Capture the cell that displays the provided text and extract its (x, y) central coordinate. 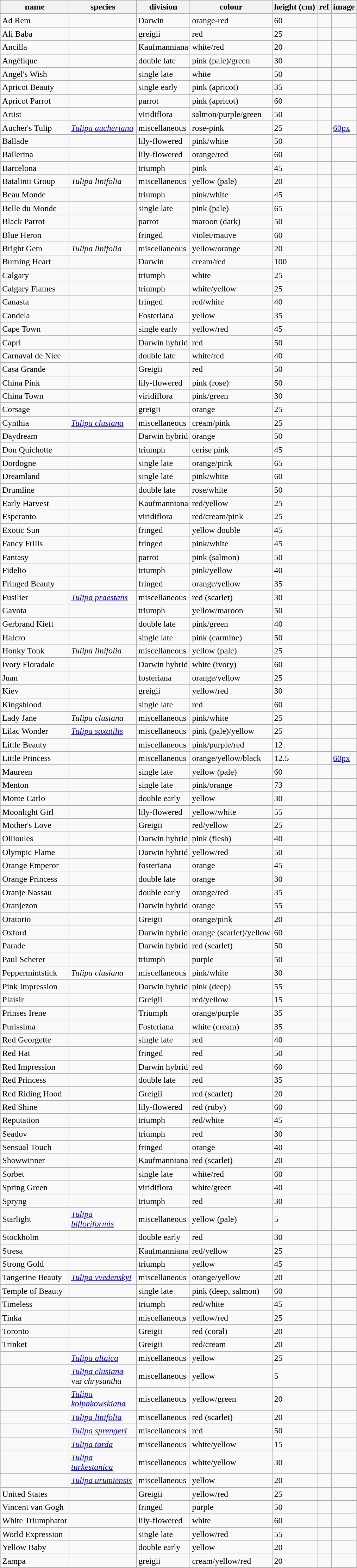
Tulipa tarda (103, 1444)
pink/orange (231, 785)
Temple of Beauty (35, 1291)
rose-pink (231, 128)
Burning Heart (35, 262)
Gavota (35, 611)
Maureen (35, 771)
Early Harvest (35, 503)
Daydream (35, 436)
Halcro (35, 638)
species (103, 7)
Calgary (35, 275)
Ali Baba (35, 34)
Kingsblood (35, 705)
image (344, 7)
name (35, 7)
Gerbrand Kieft (35, 624)
Ad Rem (35, 20)
Carnaval de Nice (35, 356)
73 (295, 785)
Spryng (35, 1201)
Timeless (35, 1304)
Tulipa aucheriana (103, 128)
Red Hat (35, 1053)
Tinka (35, 1318)
Lady Jane (35, 718)
Cynthia (35, 423)
Lilac Wonder (35, 731)
Fringed Beauty (35, 584)
Yellow Baby (35, 1548)
Fancy Frills (35, 543)
division (163, 7)
Fantasy (35, 557)
yellow double (231, 530)
pink (deep) (231, 986)
red/cream/pink (231, 517)
pink (carmine) (231, 638)
Tulipa clusiana var chrysantha (103, 1376)
maroon (dark) (231, 222)
cream/red (231, 262)
Plaisir (35, 1000)
Pink Impression (35, 986)
Exotic Sun (35, 530)
Sorbet (35, 1174)
Triumph (163, 1013)
pink (pale)/green (231, 61)
Menton (35, 785)
colour (231, 7)
Tulipa praestans (103, 597)
cerise pink (231, 450)
Canasta (35, 302)
Black Parrot (35, 222)
Fidelio (35, 570)
orange/yellow/black (231, 758)
yellow/orange (231, 248)
Seadov (35, 1134)
pink/purple/red (231, 745)
violet/mauve (231, 235)
Blue Heron (35, 235)
cream/yellow/red (231, 1561)
Casa Grande (35, 369)
Olympic Flame (35, 852)
white (cream) (231, 1027)
Angélique (35, 61)
Tulipa sprengeri (103, 1431)
salmon/purple/green (231, 114)
pink (flesh) (231, 839)
Oranjezon (35, 906)
Prinses Irene (35, 1013)
China Town (35, 396)
Spring Green (35, 1187)
Reputation (35, 1120)
Corsage (35, 410)
12 (295, 745)
Calgary Flames (35, 289)
height (cm) (295, 7)
Ancilla (35, 47)
Showwinner (35, 1161)
Paul Scherer (35, 959)
pink (salmon) (231, 557)
Dreamland (35, 476)
Artist (35, 114)
Ballade (35, 141)
pink (231, 168)
Tulipa bifloriformis (103, 1219)
Red Princess (35, 1080)
Honky Tonk (35, 651)
red/cream (231, 1345)
Ballerina (35, 154)
Monte Carlo (35, 798)
orange (scarlet)/yellow (231, 933)
World Expression (35, 1534)
12.5 (295, 758)
Sensual Touch (35, 1147)
Apricot Beauty (35, 87)
Tulipa vvedenskyi (103, 1278)
pink (rose) (231, 382)
cream/pink (231, 423)
Dordogne (35, 463)
Red Georgette (35, 1040)
white/green (231, 1187)
Stockholm (35, 1237)
Oxford (35, 933)
pink/yellow (231, 570)
Beau Monde (35, 195)
Zampa (35, 1561)
Don Quichotte (35, 450)
Red Riding Hood (35, 1094)
Tulipa saxatilis (103, 731)
Esperanto (35, 517)
Peppermintstick (35, 973)
Juan (35, 678)
United States (35, 1494)
Fusilier (35, 597)
Capri (35, 342)
Oranje Nassau (35, 892)
Starlight (35, 1219)
red (coral) (231, 1331)
pink (deep, salmon) (231, 1291)
pink (pale) (231, 208)
Tulipa turkestanica (103, 1462)
ref (324, 7)
Orange Princess (35, 879)
Apricot Parrot (35, 101)
Stresa (35, 1251)
Strong Gold (35, 1264)
Bright Gem (35, 248)
orange-red (231, 20)
Barcelona (35, 168)
Tangerine Beauty (35, 1278)
orange/purple (231, 1013)
Aucher's Tulip (35, 128)
Vincent van Gogh (35, 1507)
Tulipa altaica (103, 1358)
Tulipa kolpakowskiana (103, 1399)
Oratorio (35, 919)
Trinket (35, 1345)
Cape Town (35, 329)
rose/white (231, 490)
Mother's Love (35, 825)
yellow/green (231, 1399)
Purissima (35, 1027)
Orange Emperor (35, 866)
Moonlight Girl (35, 812)
Parade (35, 946)
Red Impression (35, 1067)
Angel's Wish (35, 74)
Drumline (35, 490)
100 (295, 262)
red (ruby) (231, 1107)
pink (pale)/yellow (231, 731)
White Triumphator (35, 1521)
yellow/maroon (231, 611)
Little Princess (35, 758)
Kiev (35, 691)
Belle du Monde (35, 208)
Tulipa urumiensis (103, 1480)
Batalinii Group (35, 182)
Little Beauty (35, 745)
Red Shine (35, 1107)
China Pink (35, 382)
yellow/white (231, 812)
Ivory Floradale (35, 664)
white (ivory) (231, 664)
Candela (35, 315)
Toronto (35, 1331)
Ollioules (35, 839)
